Find where the given text appears and provide that cell's center as [X, Y] coordinate. 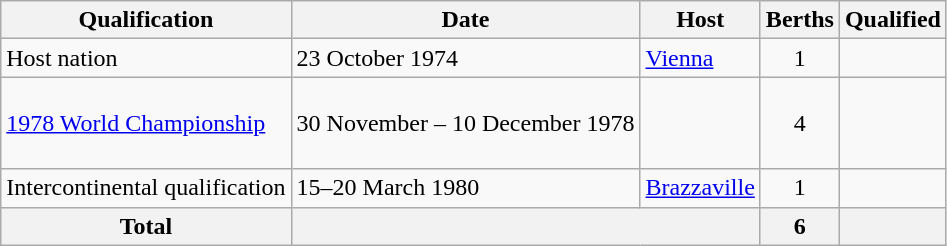
Qualified [892, 20]
23 October 1974 [466, 58]
Intercontinental qualification [146, 188]
Total [146, 226]
Berths [800, 20]
Brazzaville [700, 188]
1978 World Championship [146, 123]
Host nation [146, 58]
Host [700, 20]
4 [800, 123]
Date [466, 20]
15–20 March 1980 [466, 188]
30 November – 10 December 1978 [466, 123]
Qualification [146, 20]
6 [800, 226]
Vienna [700, 58]
